Provide the [x, y] coordinate of the cell's center where the given text is located.  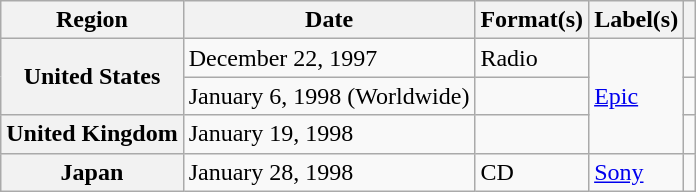
Date [329, 20]
January 19, 1998 [329, 134]
Region [92, 20]
December 22, 1997 [329, 58]
Label(s) [636, 20]
CD [532, 172]
United States [92, 77]
January 6, 1998 (Worldwide) [329, 96]
Japan [92, 172]
January 28, 1998 [329, 172]
Sony [636, 172]
Epic [636, 96]
United Kingdom [92, 134]
Format(s) [532, 20]
Radio [532, 58]
